Extract the [X, Y] coordinate from the center of the cell holding the provided text.  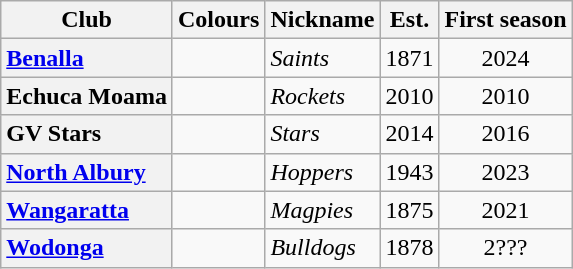
Nickname [322, 20]
2014 [410, 134]
Stars [322, 134]
Benalla [87, 58]
1871 [410, 58]
Colours [218, 20]
2??? [506, 248]
2016 [506, 134]
1878 [410, 248]
GV Stars [87, 134]
Wangaratta [87, 210]
Club [87, 20]
Wodonga [87, 248]
Hoppers [322, 172]
1875 [410, 210]
Echuca Moama [87, 96]
2023 [506, 172]
First season [506, 20]
2024 [506, 58]
Bulldogs [322, 248]
Saints [322, 58]
2021 [506, 210]
North Albury [87, 172]
Rockets [322, 96]
Est. [410, 20]
1943 [410, 172]
Magpies [322, 210]
